Determine the (X, Y) coordinate at the center of the cell enclosing the given text.  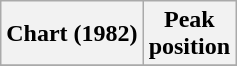
Peakposition (189, 34)
Chart (1982) (72, 34)
